Return the [X, Y] coordinate for the center point of the cell that contains the specified text.  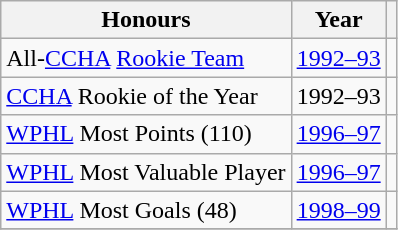
WPHL Most Valuable Player [146, 172]
1998–99 [338, 210]
All-CCHA Rookie Team [146, 58]
Honours [146, 20]
CCHA Rookie of the Year [146, 96]
Year [338, 20]
WPHL Most Points (110) [146, 134]
WPHL Most Goals (48) [146, 210]
